Extract the (x, y) coordinate from the center of the cell holding the provided text.  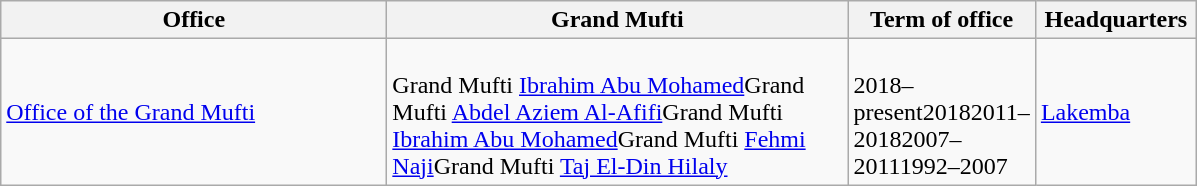
Headquarters (1116, 20)
Office (194, 20)
Lakemba (1116, 112)
Grand Mufti Ibrahim Abu MohamedGrand Mufti Abdel Aziem Al-AfifiGrand Mufti Ibrahim Abu MohamedGrand Mufti Fehmi NajiGrand Mufti Taj El-Din Hilaly (618, 112)
Office of the Grand Mufti (194, 112)
2018–present20182011–20182007–20111992–2007 (942, 112)
Term of office (942, 20)
Grand Mufti (618, 20)
